For the text-containing cell, return its midpoint in [X, Y] coordinate format. 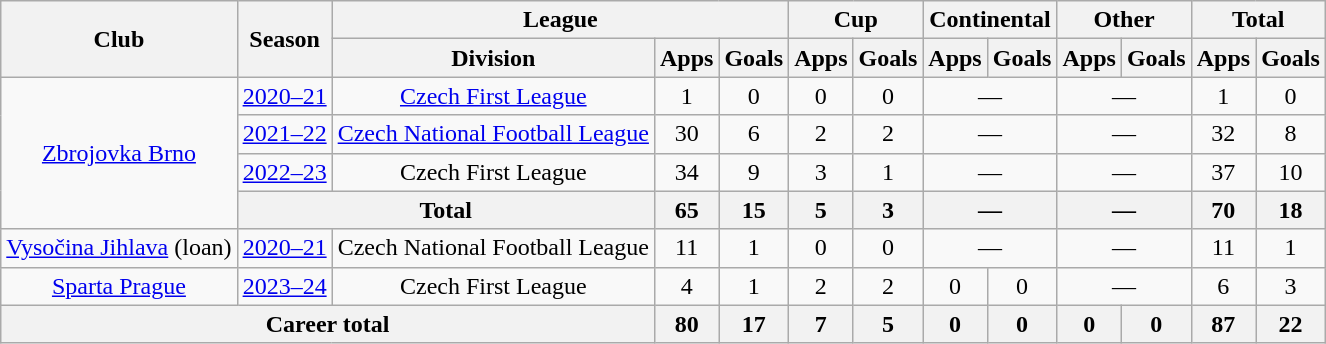
80 [686, 324]
Vysočina Jihlava (loan) [119, 248]
4 [686, 286]
Continental [990, 20]
22 [1291, 324]
30 [686, 134]
Cup [856, 20]
34 [686, 172]
32 [1223, 134]
18 [1291, 210]
15 [754, 210]
Club [119, 39]
Sparta Prague [119, 286]
70 [1223, 210]
Career total [328, 324]
65 [686, 210]
8 [1291, 134]
87 [1223, 324]
2023–24 [284, 286]
League [560, 20]
7 [821, 324]
10 [1291, 172]
2021–22 [284, 134]
37 [1223, 172]
Season [284, 39]
9 [754, 172]
Other [1124, 20]
2022–23 [284, 172]
Zbrojovka Brno [119, 153]
17 [754, 324]
Division [493, 58]
